For the text-containing cell, return its midpoint in (x, y) coordinate format. 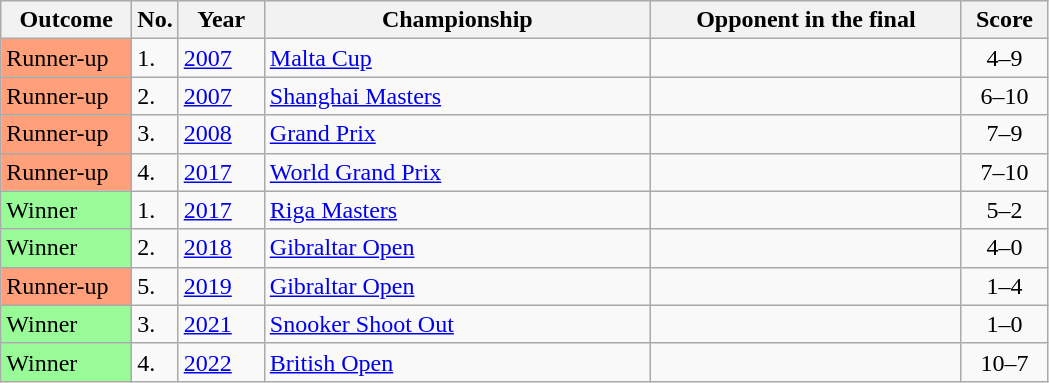
Score (1004, 20)
1–4 (1004, 286)
World Grand Prix (457, 172)
Snooker Shoot Out (457, 324)
7–9 (1004, 134)
2008 (221, 134)
No. (155, 20)
2022 (221, 362)
6–10 (1004, 96)
Year (221, 20)
5–2 (1004, 210)
Championship (457, 20)
Shanghai Masters (457, 96)
2019 (221, 286)
7–10 (1004, 172)
Outcome (66, 20)
2018 (221, 248)
British Open (457, 362)
5. (155, 286)
4–0 (1004, 248)
1–0 (1004, 324)
Grand Prix (457, 134)
2021 (221, 324)
10–7 (1004, 362)
Riga Masters (457, 210)
Opponent in the final (806, 20)
Malta Cup (457, 58)
4–9 (1004, 58)
